Provide the [X, Y] coordinate of the cell's center where the given text is located.  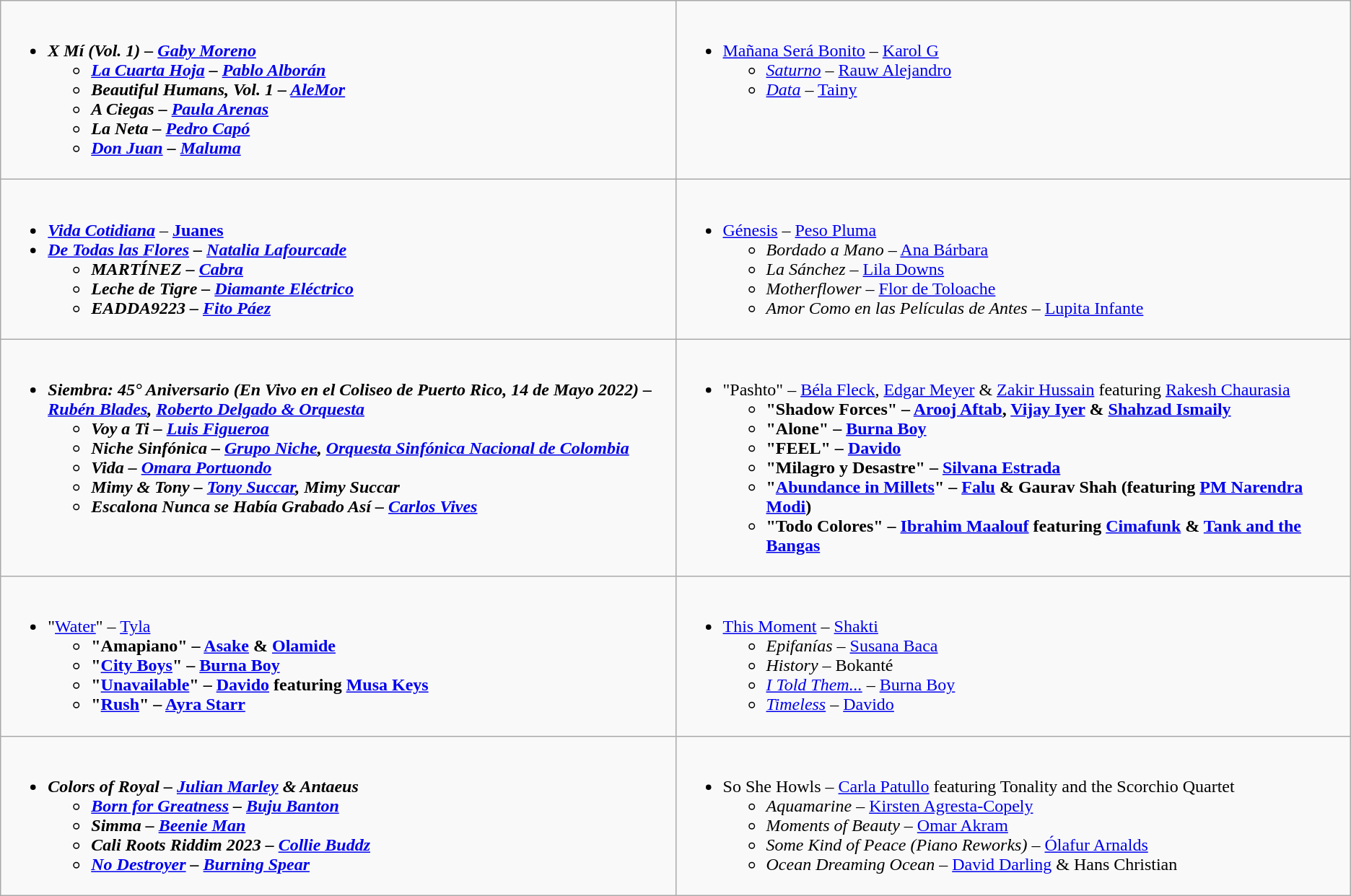
"Water" – Tyla"Amapiano" – Asake & Olamide"City Boys" – Burna Boy"Unavailable" – Davido featuring Musa Keys"Rush" – Ayra Starr [338, 656]
This Moment – ShaktiEpifanías – Susana BacaHistory – BokantéI Told Them... – Burna BoyTimeless – Davido [1013, 656]
Mañana Será Bonito – Karol GSaturno – Rauw AlejandroData – Tainy [1013, 90]
Vida Cotidiana – JuanesDe Todas las Flores – Natalia LafourcadeMARTÍNEZ – CabraLeche de Tigre – Diamante EléctricoEADDA9223 – Fito Páez [338, 260]
